Search for the cell housing the specified text and yield its (X, Y) center coordinate. 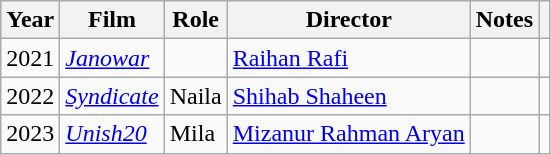
Mizanur Rahman Aryan (348, 134)
Film (112, 20)
Role (196, 20)
Mila (196, 134)
2022 (30, 96)
Naila (196, 96)
Shihab Shaheen (348, 96)
2021 (30, 58)
Syndicate (112, 96)
Raihan Rafi (348, 58)
2023 (30, 134)
Notes (504, 20)
Janowar (112, 58)
Director (348, 20)
Unish20 (112, 134)
Year (30, 20)
